From the cell containing the given text, extract its center point as (X, Y) coordinate. 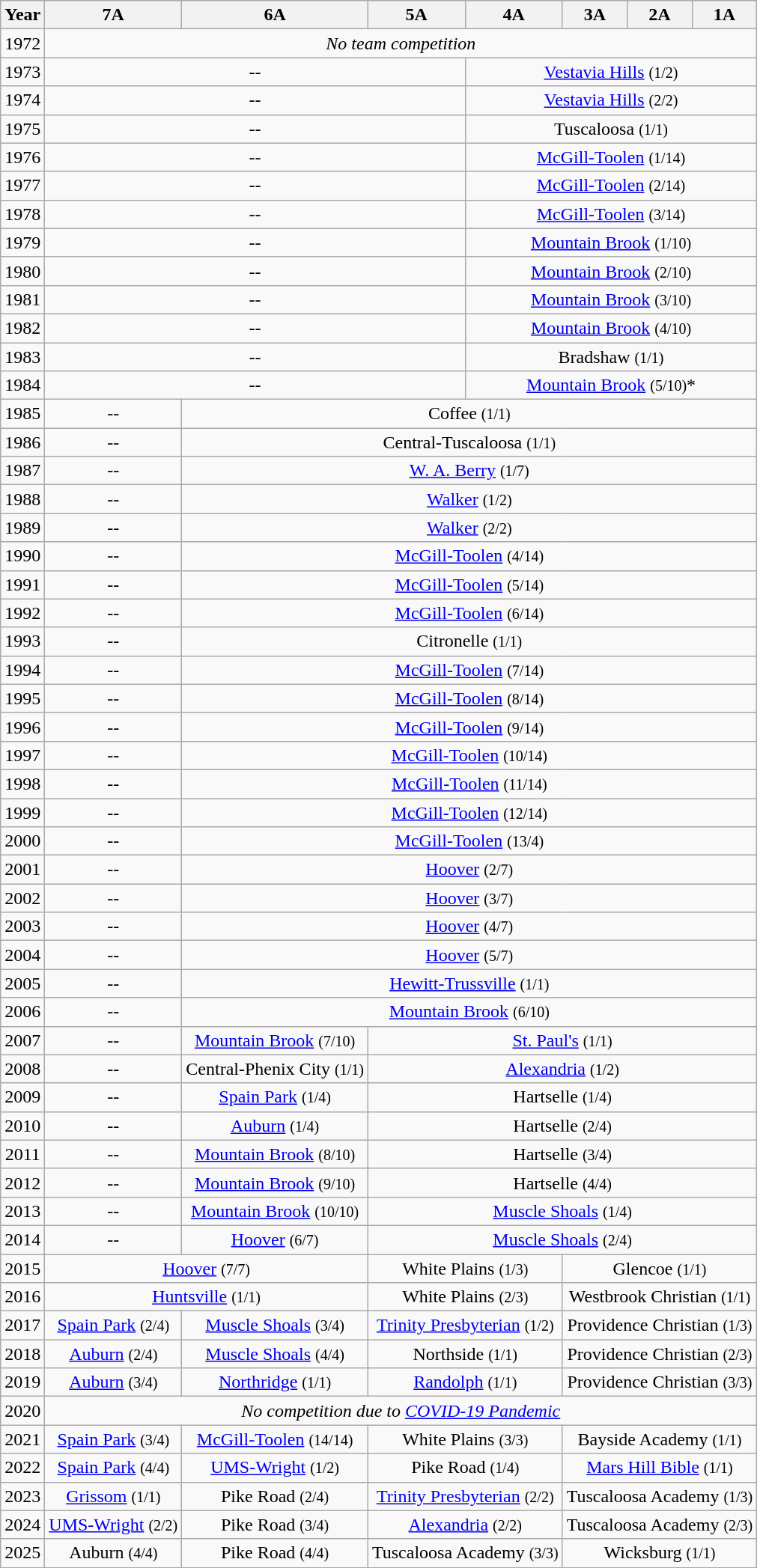
McGill-Toolen (2/14) (611, 186)
McGill-Toolen (4/14) (469, 556)
1995 (22, 698)
Citronelle (1/1) (469, 641)
Bradshaw (1/1) (611, 357)
Randolph (1/1) (465, 1382)
Auburn (2/4) (114, 1354)
Alexandria (1/2) (562, 1069)
McGill-Toolen (5/14) (469, 585)
Tuscaloosa (1/1) (611, 129)
1980 (22, 271)
Tuscaloosa Academy (2/3) (660, 1525)
McGill-Toolen (14/14) (276, 1439)
2023 (22, 1496)
1992 (22, 613)
1973 (22, 72)
1993 (22, 641)
Trinity Presbyterian (1/2) (465, 1326)
1996 (22, 727)
2003 (22, 927)
UMS-Wright (2/2) (114, 1525)
7A (114, 15)
Spain Park (2/4) (114, 1326)
2019 (22, 1382)
2024 (22, 1525)
Bayside Academy (1/1) (660, 1439)
2020 (22, 1411)
Mountain Brook (5/10)* (611, 385)
2004 (22, 955)
2021 (22, 1439)
Hewitt-Trussville (1/1) (469, 983)
Grissom (1/1) (114, 1496)
Tuscaloosa Academy (1/3) (660, 1496)
1999 (22, 812)
Auburn (3/4) (114, 1382)
McGill-Toolen (6/14) (469, 613)
1972 (22, 43)
Year (22, 15)
Mountain Brook (9/10) (276, 1183)
Tuscaloosa Academy (3/3) (465, 1553)
3A (595, 15)
Huntsville (1/1) (207, 1297)
1991 (22, 585)
Hartselle (3/4) (562, 1154)
Spain Park (4/4) (114, 1468)
Alexandria (2/2) (465, 1525)
2018 (22, 1354)
1984 (22, 385)
4A (514, 15)
Mountain Brook (3/10) (611, 299)
Auburn (4/4) (114, 1553)
2005 (22, 983)
Mountain Brook (6/10) (469, 1012)
2007 (22, 1040)
2025 (22, 1553)
Vestavia Hills (1/2) (611, 72)
2009 (22, 1097)
Walker (1/2) (469, 499)
5A (416, 15)
Pike Road (4/4) (276, 1553)
1997 (22, 755)
McGill-Toolen (1/14) (611, 157)
1A (725, 15)
Mountain Brook (10/10) (276, 1211)
Vestavia Hills (2/2) (611, 100)
2016 (22, 1297)
Muscle Shoals (2/4) (562, 1239)
Hoover (3/7) (469, 898)
6A (276, 15)
Glencoe (1/1) (660, 1269)
UMS-Wright (1/2) (276, 1468)
2014 (22, 1239)
Spain Park (3/4) (114, 1439)
1983 (22, 357)
Westbrook Christian (1/1) (660, 1297)
1977 (22, 186)
No team competition (401, 43)
Northridge (1/1) (276, 1382)
Hoover (7/7) (207, 1269)
Mountain Brook (1/10) (611, 242)
1986 (22, 442)
2015 (22, 1269)
Pike Road (3/4) (276, 1525)
2012 (22, 1183)
Mountain Brook (7/10) (276, 1040)
Mountain Brook (2/10) (611, 271)
Mars Hill Bible (1/1) (660, 1468)
1982 (22, 328)
McGill-Toolen (9/14) (469, 727)
Muscle Shoals (4/4) (276, 1354)
Muscle Shoals (1/4) (562, 1211)
McGill-Toolen (3/14) (611, 214)
Muscle Shoals (3/4) (276, 1326)
1985 (22, 414)
Hartselle (1/4) (562, 1097)
1976 (22, 157)
Pike Road (2/4) (276, 1496)
Wicksburg (1/1) (660, 1553)
2010 (22, 1126)
1979 (22, 242)
1994 (22, 670)
No competition due to COVID-19 Pandemic (401, 1411)
Providence Christian (2/3) (660, 1354)
Hoover (6/7) (276, 1239)
Pike Road (1/4) (465, 1468)
Auburn (1/4) (276, 1126)
McGill-Toolen (11/14) (469, 784)
2022 (22, 1468)
McGill-Toolen (13/4) (469, 841)
2006 (22, 1012)
Mountain Brook (4/10) (611, 328)
2001 (22, 870)
1987 (22, 471)
1989 (22, 528)
1974 (22, 100)
Hoover (2/7) (469, 870)
W. A. Berry (1/7) (469, 471)
Central-Tuscaloosa (1/1) (469, 442)
Trinity Presbyterian (2/2) (465, 1496)
2008 (22, 1069)
2A (660, 15)
2002 (22, 898)
McGill-Toolen (12/14) (469, 812)
Northside (1/1) (465, 1354)
Central-Phenix City (1/1) (276, 1069)
McGill-Toolen (8/14) (469, 698)
Hoover (5/7) (469, 955)
1998 (22, 784)
White Plains (1/3) (465, 1269)
White Plains (2/3) (465, 1297)
2013 (22, 1211)
Coffee (1/1) (469, 414)
Hartselle (4/4) (562, 1183)
1978 (22, 214)
1981 (22, 299)
2017 (22, 1326)
Mountain Brook (8/10) (276, 1154)
1990 (22, 556)
Providence Christian (3/3) (660, 1382)
1988 (22, 499)
Providence Christian (1/3) (660, 1326)
1975 (22, 129)
White Plains (3/3) (465, 1439)
Walker (2/2) (469, 528)
Hartselle (2/4) (562, 1126)
Hoover (4/7) (469, 927)
Spain Park (1/4) (276, 1097)
2000 (22, 841)
2011 (22, 1154)
McGill-Toolen (7/14) (469, 670)
McGill-Toolen (10/14) (469, 755)
St. Paul's (1/1) (562, 1040)
